Output the [x, y] coordinate of the center of the cell containing the given text.  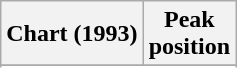
Chart (1993) [72, 34]
Peakposition [189, 34]
